Return the [x, y] coordinate for the center point of the cell that contains the specified text.  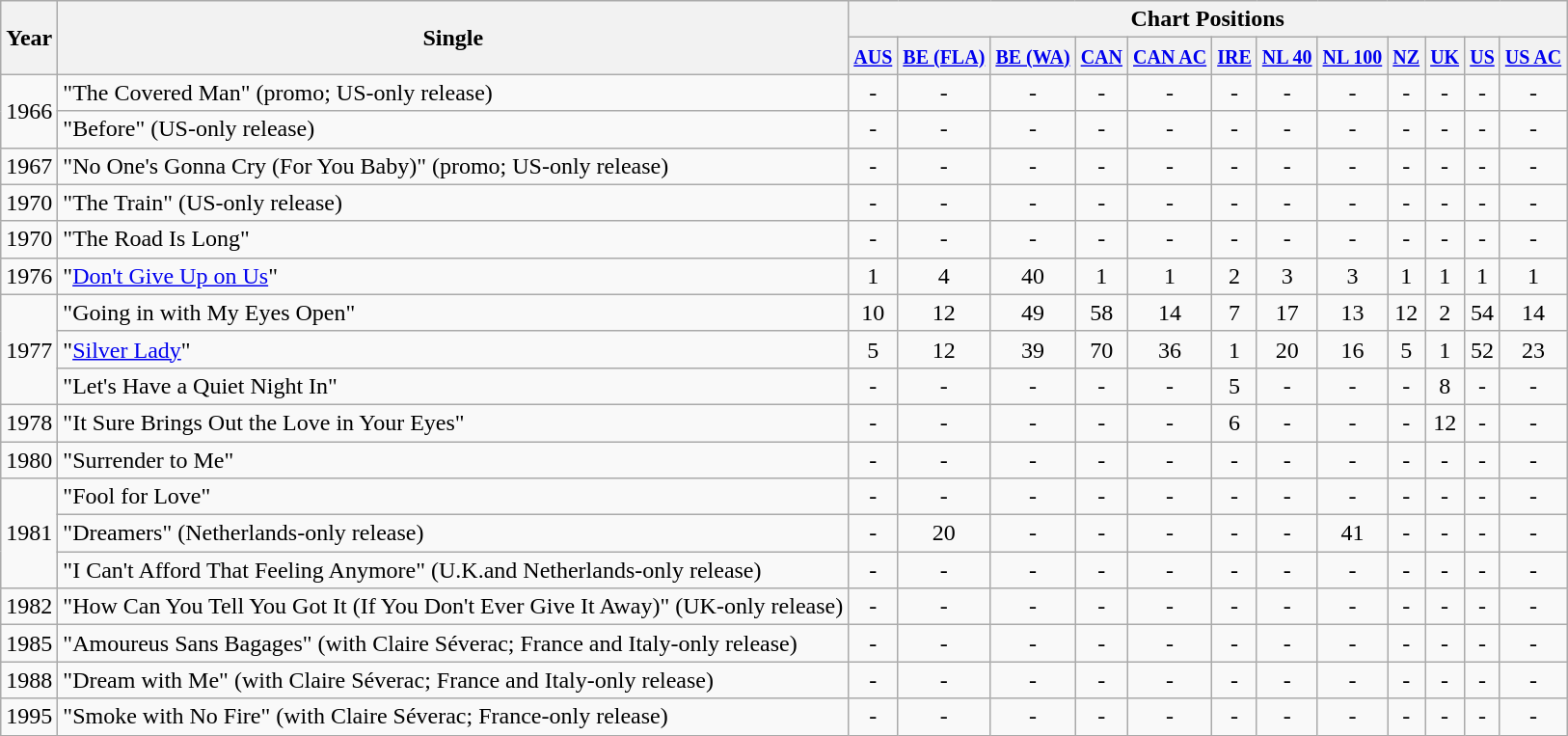
Year [29, 38]
US [1483, 56]
54 [1483, 313]
BE (FLA) [944, 56]
1966 [29, 111]
41 [1352, 533]
36 [1171, 349]
"Don't Give Up on Us" [453, 276]
1980 [29, 460]
52 [1483, 349]
4 [944, 276]
"I Can't Afford That Feeling Anymore" (U.K.and Netherlands-only release) [453, 570]
"Smoke with No Fire" (with Claire Séverac; France-only release) [453, 717]
NL 40 [1286, 56]
"The Covered Man" (promo; US-only release) [453, 93]
1978 [29, 423]
Chart Positions [1207, 19]
49 [1033, 313]
UK [1445, 56]
BE (WA) [1033, 56]
17 [1286, 313]
7 [1234, 313]
"Before" (US-only release) [453, 129]
"Fool for Love" [453, 497]
"It Sure Brings Out the Love in Your Eyes" [453, 423]
"The Road Is Long" [453, 239]
"No One's Gonna Cry (For You Baby)" (promo; US-only release) [453, 166]
AUS [874, 56]
"Dream with Me" (with Claire Séverac; France and Italy-only release) [453, 680]
"Silver Lady" [453, 349]
1995 [29, 717]
NZ [1406, 56]
"The Train" (US-only release) [453, 203]
1976 [29, 276]
US AC [1533, 56]
"Going in with My Eyes Open" [453, 313]
1985 [29, 643]
13 [1352, 313]
NL 100 [1352, 56]
70 [1101, 349]
1982 [29, 607]
1977 [29, 349]
1981 [29, 533]
CAN AC [1171, 56]
"How Can You Tell You Got It (If You Don't Ever Give It Away)" (UK-only release) [453, 607]
16 [1352, 349]
23 [1533, 349]
IRE [1234, 56]
1967 [29, 166]
40 [1033, 276]
1988 [29, 680]
10 [874, 313]
"Let's Have a Quiet Night In" [453, 386]
"Dreamers" (Netherlands-only release) [453, 533]
58 [1101, 313]
"Amoureus Sans Bagages" (with Claire Séverac; France and Italy-only release) [453, 643]
CAN [1101, 56]
6 [1234, 423]
8 [1445, 386]
39 [1033, 349]
Single [453, 38]
"Surrender to Me" [453, 460]
